Detect which cell encompasses the target text, then output its [X, Y] center coordinate. 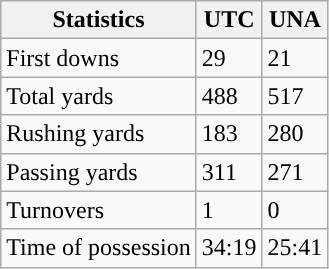
517 [295, 96]
1 [229, 210]
UTC [229, 20]
34:19 [229, 248]
UNA [295, 20]
Rushing yards [99, 134]
29 [229, 58]
Turnovers [99, 210]
21 [295, 58]
Total yards [99, 96]
280 [295, 134]
311 [229, 172]
271 [295, 172]
0 [295, 210]
First downs [99, 58]
Passing yards [99, 172]
488 [229, 96]
183 [229, 134]
25:41 [295, 248]
Time of possession [99, 248]
Statistics [99, 20]
